Find where the given text appears and provide that cell's center as [X, Y] coordinate. 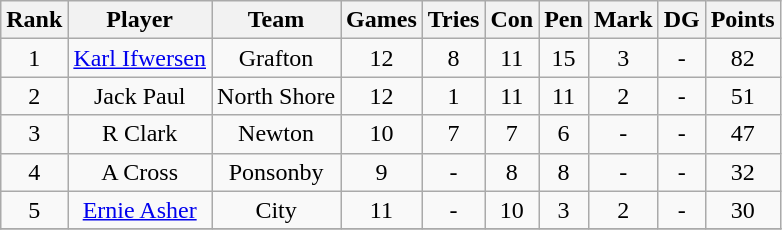
Grafton [276, 58]
Pen [564, 20]
47 [742, 134]
Games [382, 20]
32 [742, 172]
Player [140, 20]
Ernie Asher [140, 210]
30 [742, 210]
Karl Ifwersen [140, 58]
Team [276, 20]
Jack Paul [140, 96]
82 [742, 58]
Points [742, 20]
DG [682, 20]
5 [34, 210]
Mark [623, 20]
City [276, 210]
51 [742, 96]
Tries [454, 20]
9 [382, 172]
A Cross [140, 172]
Newton [276, 134]
6 [564, 134]
Con [512, 20]
Ponsonby [276, 172]
Rank [34, 20]
North Shore [276, 96]
15 [564, 58]
4 [34, 172]
R Clark [140, 134]
